Detect which cell encompasses the target text, then output its (x, y) center coordinate. 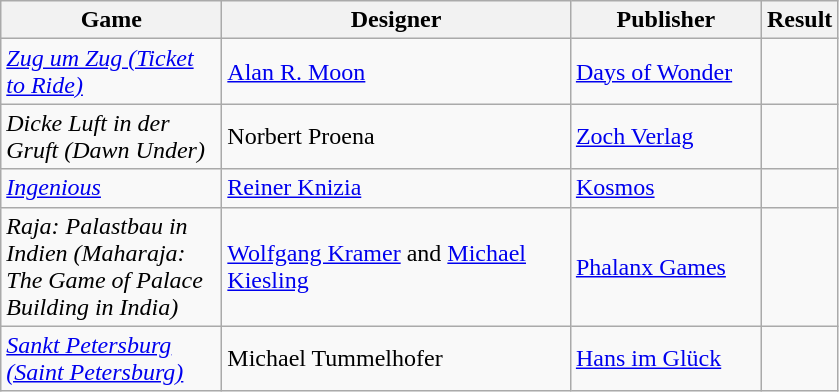
Phalanx Games (666, 266)
Hans im Glück (666, 358)
Raja: Palastbau in Indien (Maharaja: The Game of Palace Building in India) (112, 266)
Zoch Verlag (666, 136)
Kosmos (666, 188)
Michael Tummelhofer (396, 358)
Dicke Luft in der Gruft (Dawn Under) (112, 136)
Game (112, 20)
Sankt Petersburg (Saint Petersburg) (112, 358)
Alan R. Moon (396, 72)
Wolfgang Kramer and Michael Kiesling (396, 266)
Designer (396, 20)
Zug um Zug (Ticket to Ride) (112, 72)
Result (799, 20)
Publisher (666, 20)
Days of Wonder (666, 72)
Ingenious (112, 188)
Reiner Knizia (396, 188)
Norbert Proena (396, 136)
